From the cell containing the given text, extract its center point as (X, Y) coordinate. 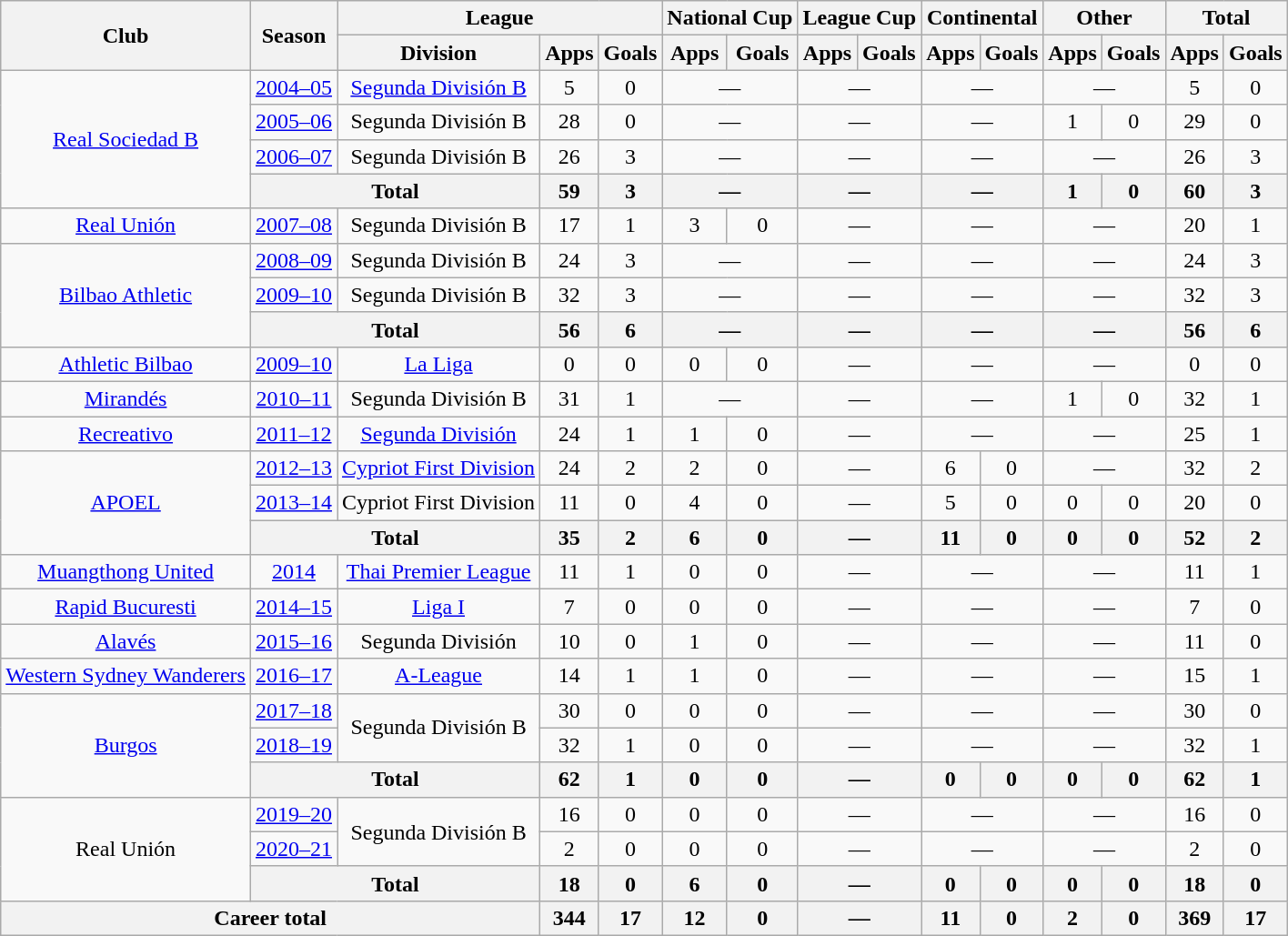
2015–16 (293, 641)
Real Sociedad B (126, 139)
2020–21 (293, 849)
2019–20 (293, 814)
Alavés (126, 641)
2016–17 (293, 676)
31 (569, 398)
Division (438, 53)
Continental (982, 18)
A-League (438, 676)
Other (1104, 18)
2013–14 (293, 503)
2010–11 (293, 398)
Mirandés (126, 398)
2014–15 (293, 607)
Western Sydney Wanderers (126, 676)
60 (1194, 191)
52 (1194, 538)
League Cup (860, 18)
14 (569, 676)
Thai Premier League (438, 572)
2007–08 (293, 226)
Club (126, 35)
12 (695, 918)
Muangthong United (126, 572)
59 (569, 191)
2004–05 (293, 87)
2011–12 (293, 434)
Rapid Bucuresti (126, 607)
29 (1194, 122)
Season (293, 35)
25 (1194, 434)
League (498, 18)
4 (695, 503)
Career total (271, 918)
APOEL (126, 503)
2012–13 (293, 468)
2008–09 (293, 260)
Athletic Bilbao (126, 364)
Liga I (438, 607)
10 (569, 641)
369 (1194, 918)
Bilbao Athletic (126, 295)
2005–06 (293, 122)
28 (569, 122)
2017–18 (293, 710)
344 (569, 918)
Recreativo (126, 434)
National Cup (730, 18)
2018–19 (293, 745)
Burgos (126, 745)
2014 (293, 572)
2006–07 (293, 156)
15 (1194, 676)
35 (569, 538)
La Liga (438, 364)
